Detect which cell encompasses the target text, then output its (X, Y) center coordinate. 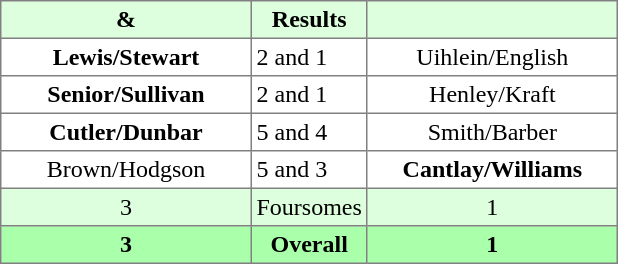
5 and 3 (309, 170)
5 and 4 (309, 132)
Lewis/Stewart (126, 57)
Henley/Kraft (492, 95)
Overall (309, 245)
Senior/Sullivan (126, 95)
Cantlay/Williams (492, 170)
Results (309, 20)
& (126, 20)
Uihlein/English (492, 57)
Foursomes (309, 207)
Cutler/Dunbar (126, 132)
Brown/Hodgson (126, 170)
Smith/Barber (492, 132)
